Determine the [x, y] coordinate at the center of the cell enclosing the given text.  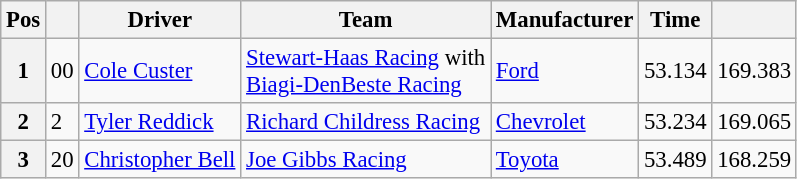
Team [366, 20]
Driver [160, 20]
1 [24, 72]
Pos [24, 20]
Joe Gibbs Racing [366, 160]
00 [62, 72]
Richard Childress Racing [366, 122]
Toyota [564, 160]
53.134 [676, 72]
53.234 [676, 122]
Manufacturer [564, 20]
169.383 [754, 72]
Cole Custer [160, 72]
Christopher Bell [160, 160]
53.489 [676, 160]
Ford [564, 72]
Time [676, 20]
168.259 [754, 160]
3 [24, 160]
20 [62, 160]
Stewart-Haas Racing with Biagi-DenBeste Racing [366, 72]
Chevrolet [564, 122]
169.065 [754, 122]
Tyler Reddick [160, 122]
